Return the [X, Y] coordinate for the center point of the cell that contains the specified text.  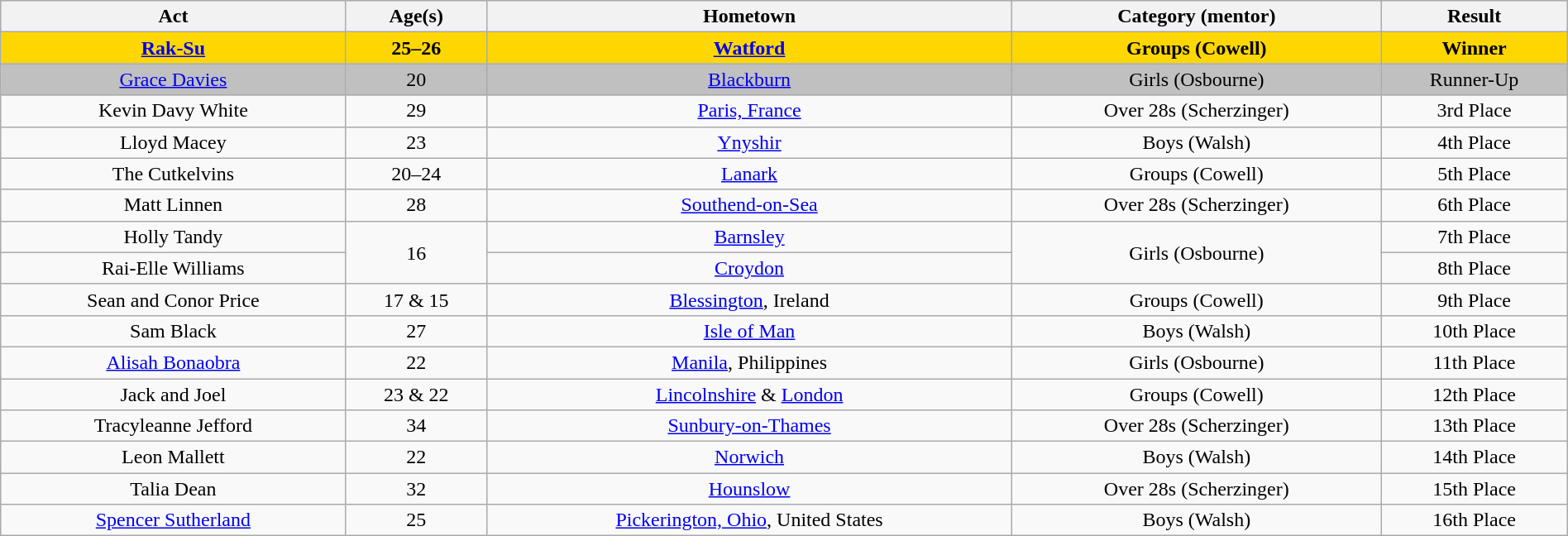
Watford [749, 48]
Result [1474, 17]
Kevin Davy White [174, 111]
Grace Davies [174, 79]
Hometown [749, 17]
Sunbury-on-Thames [749, 426]
Talia Dean [174, 489]
Rak-Su [174, 48]
Lanark [749, 174]
23 & 22 [416, 395]
Rai-Elle Williams [174, 268]
20–24 [416, 174]
3rd Place [1474, 111]
17 & 15 [416, 299]
34 [416, 426]
Jack and Joel [174, 395]
16 [416, 252]
8th Place [1474, 268]
6th Place [1474, 205]
20 [416, 79]
Barnsley [749, 237]
Holly Tandy [174, 237]
12th Place [1474, 395]
Winner [1474, 48]
25–26 [416, 48]
Paris, France [749, 111]
10th Place [1474, 331]
The Cutkelvins [174, 174]
27 [416, 331]
23 [416, 142]
29 [416, 111]
Age(s) [416, 17]
13th Place [1474, 426]
Act [174, 17]
Southend-on-Sea [749, 205]
28 [416, 205]
7th Place [1474, 237]
5th Place [1474, 174]
Blessington, Ireland [749, 299]
Sean and Conor Price [174, 299]
Blackburn [749, 79]
Hounslow [749, 489]
25 [416, 520]
Lloyd Macey [174, 142]
Matt Linnen [174, 205]
Manila, Philippines [749, 362]
Leon Mallett [174, 457]
15th Place [1474, 489]
14th Place [1474, 457]
11th Place [1474, 362]
Croydon [749, 268]
16th Place [1474, 520]
Isle of Man [749, 331]
Norwich [749, 457]
Tracyleanne Jefford [174, 426]
Sam Black [174, 331]
Category (mentor) [1197, 17]
Ynyshir [749, 142]
9th Place [1474, 299]
Lincolnshire & London [749, 395]
Pickerington, Ohio, United States [749, 520]
4th Place [1474, 142]
Alisah Bonaobra [174, 362]
32 [416, 489]
Spencer Sutherland [174, 520]
Runner-Up [1474, 79]
